Capture the cell that displays the provided text and extract its [x, y] central coordinate. 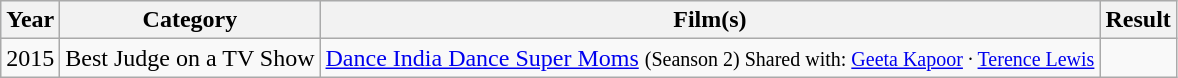
Year [30, 20]
Dance India Dance Super Moms (Seanson 2) Shared with: Geeta Kapoor · Terence Lewis [710, 58]
Best Judge on a TV Show [190, 58]
Result [1138, 20]
Film(s) [710, 20]
Category [190, 20]
2015 [30, 58]
